Return (x, y) of the center of cell containing provided text 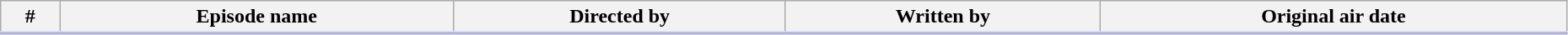
Directed by (619, 17)
# (30, 17)
Episode name (256, 17)
Original air date (1333, 17)
Written by (943, 17)
